Find where the given text appears and provide that cell's center as [x, y] coordinate. 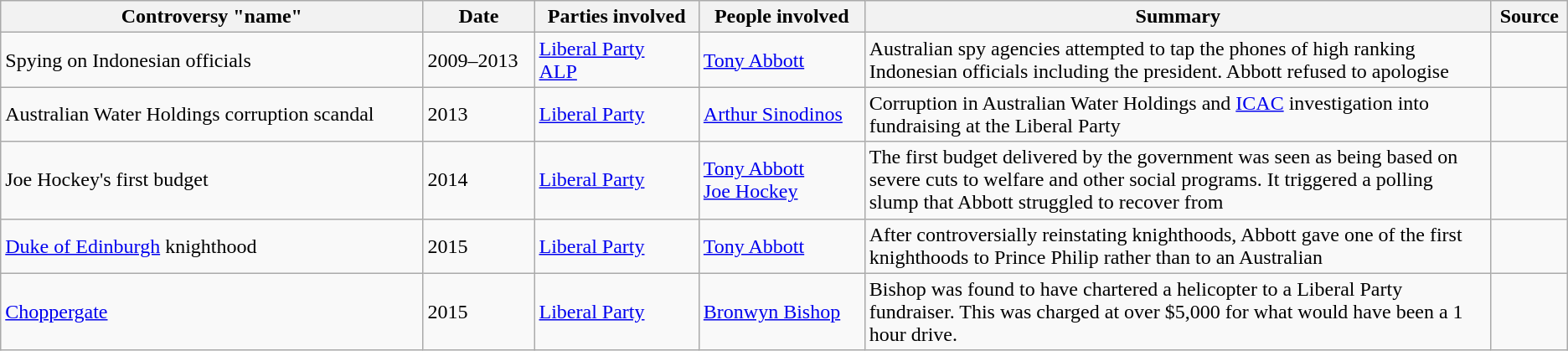
Joe Hockey's first budget [212, 180]
Summary [1178, 17]
Arthur Sinodinos [781, 114]
Parties involved [616, 17]
After controversially reinstating knighthoods, Abbott gave one of the first knighthoods to Prince Philip rather than to an Australian [1178, 246]
People involved [781, 17]
Corruption in Australian Water Holdings and ICAC investigation into fundraising at the Liberal Party [1178, 114]
Choppergate [212, 312]
2009–2013 [479, 60]
Tony AbbottJoe Hockey [781, 180]
Liberal PartyALP [616, 60]
Controversy "name" [212, 17]
Duke of Edinburgh knighthood [212, 246]
Date [479, 17]
Australian Water Holdings corruption scandal [212, 114]
Source [1529, 17]
2013 [479, 114]
2014 [479, 180]
Spying on Indonesian officials [212, 60]
Australian spy agencies attempted to tap the phones of high ranking Indonesian officials including the president. Abbott refused to apologise [1178, 60]
Bronwyn Bishop [781, 312]
